Locate the cell with the specified text and output its [x, y] center coordinate. 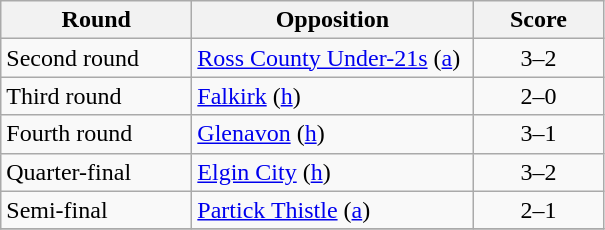
Fourth round [96, 134]
Opposition [332, 20]
Semi-final [96, 210]
3–1 [538, 134]
Ross County Under-21s (a) [332, 58]
2–1 [538, 210]
Elgin City (h) [332, 172]
Second round [96, 58]
Glenavon (h) [332, 134]
Score [538, 20]
Round [96, 20]
Falkirk (h) [332, 96]
Third round [96, 96]
2–0 [538, 96]
Partick Thistle (a) [332, 210]
Quarter-final [96, 172]
